Pinpoint the cell where the given text exists, returning its [x, y] midpoint coordinate. 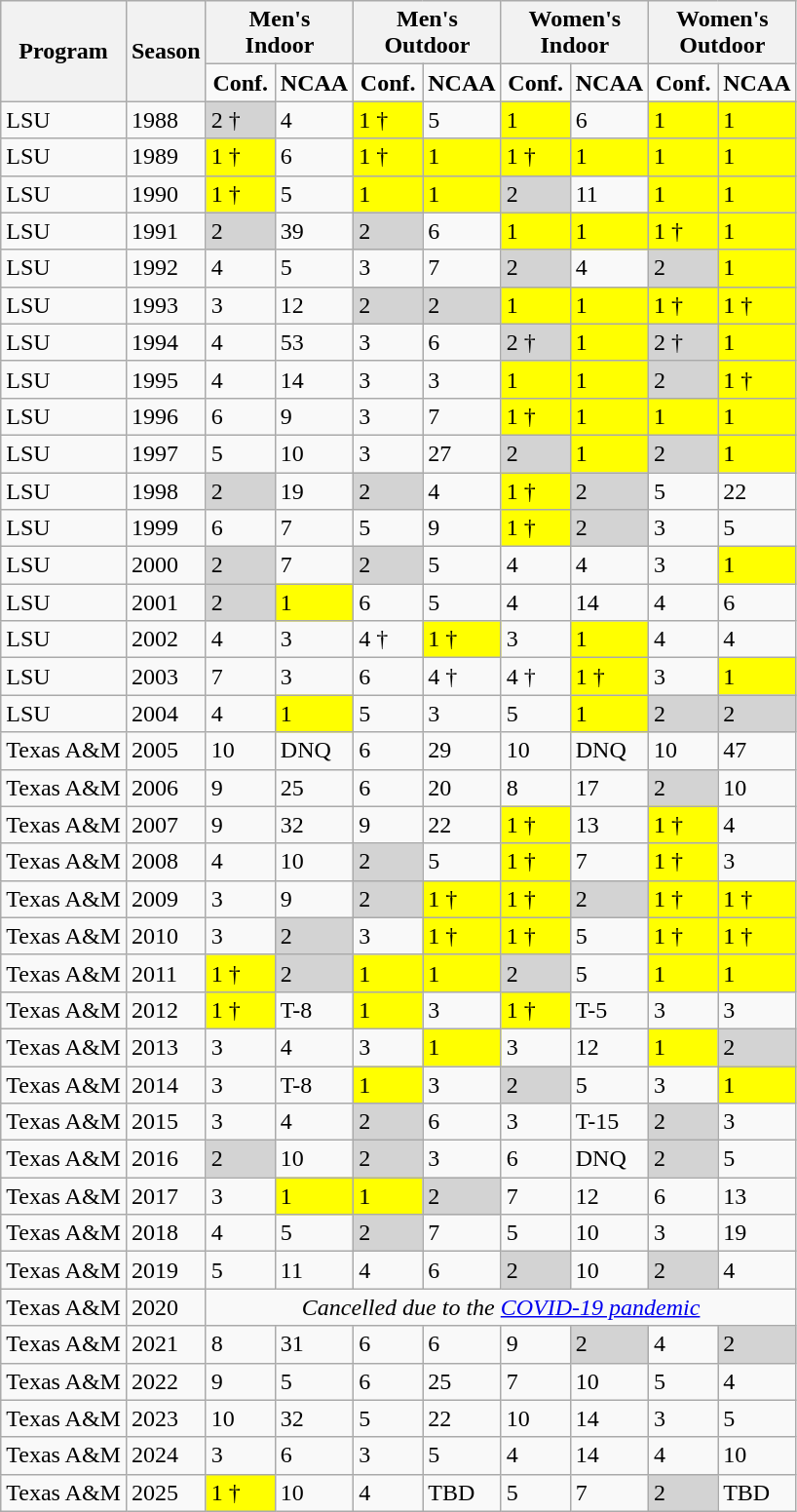
31 [314, 1344]
1988 [166, 120]
2011 [166, 973]
1997 [166, 453]
53 [314, 342]
2005 [166, 751]
Men'sIndoor [279, 33]
1991 [166, 231]
2003 [166, 677]
1993 [166, 305]
2010 [166, 936]
2023 [166, 1418]
47 [757, 751]
T-5 [609, 1010]
2014 [166, 1085]
Men'sOutdoor [427, 33]
2021 [166, 1344]
2025 [166, 1493]
2006 [166, 788]
2018 [166, 1233]
2007 [166, 825]
2017 [166, 1196]
2012 [166, 1010]
39 [314, 231]
Cancelled due to the COVID-19 pandemic [501, 1307]
2004 [166, 714]
1998 [166, 490]
2019 [166, 1270]
2013 [166, 1047]
Women'sOutdoor [723, 33]
2024 [166, 1455]
2008 [166, 862]
1995 [166, 379]
1989 [166, 157]
20 [462, 788]
1994 [166, 342]
2000 [166, 565]
27 [462, 453]
2016 [166, 1159]
2022 [166, 1381]
1992 [166, 268]
Program [64, 51]
T-15 [609, 1122]
2015 [166, 1122]
Season [166, 51]
2009 [166, 899]
2001 [166, 602]
Women'sIndoor [575, 33]
2020 [166, 1307]
1990 [166, 194]
1999 [166, 528]
1996 [166, 416]
29 [462, 751]
17 [609, 788]
2002 [166, 640]
